Return (X, Y) of the center of cell containing provided text 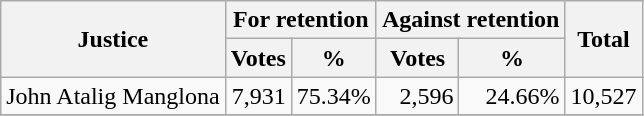
24.66% (512, 96)
For retention (300, 20)
7,931 (258, 96)
John Atalig Manglona (113, 96)
10,527 (604, 96)
Against retention (470, 20)
Justice (113, 39)
Total (604, 39)
2,596 (418, 96)
75.34% (334, 96)
